Extract the [X, Y] coordinate from the center of the cell holding the provided text.  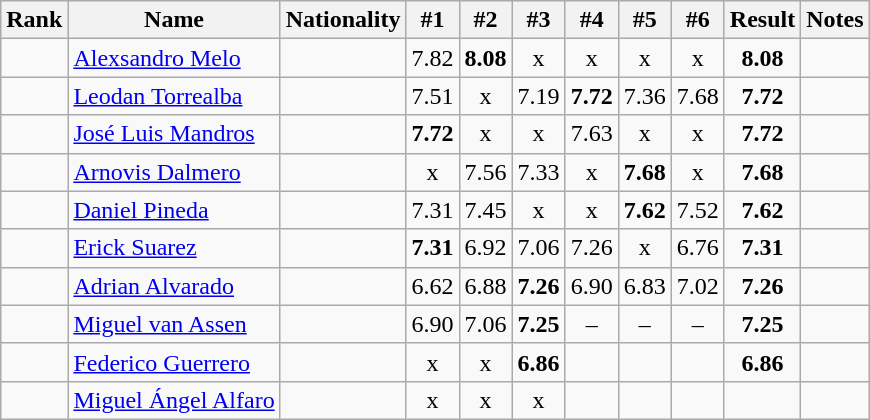
7.36 [644, 96]
Rank [34, 20]
Notes [835, 20]
Daniel Pineda [174, 210]
#5 [644, 20]
Alexsandro Melo [174, 58]
Erick Suarez [174, 248]
Adrian Alvarado [174, 286]
#4 [592, 20]
Name [174, 20]
7.52 [698, 210]
#6 [698, 20]
Miguel Ángel Alfaro [174, 400]
6.83 [644, 286]
Result [762, 20]
7.56 [486, 172]
7.02 [698, 286]
7.19 [538, 96]
7.82 [432, 58]
Miguel van Assen [174, 324]
6.88 [486, 286]
6.76 [698, 248]
7.51 [432, 96]
#3 [538, 20]
José Luis Mandros [174, 134]
7.45 [486, 210]
#2 [486, 20]
7.33 [538, 172]
Arnovis Dalmero [174, 172]
6.92 [486, 248]
#1 [432, 20]
7.63 [592, 134]
Nationality [343, 20]
6.62 [432, 286]
Leodan Torrealba [174, 96]
Federico Guerrero [174, 362]
